Find where the given text appears and provide that cell's center as [X, Y] coordinate. 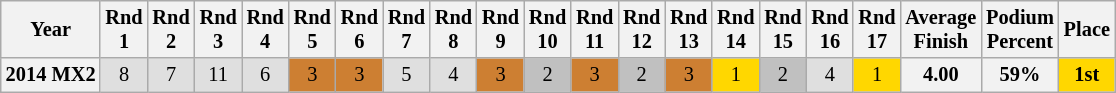
Rnd16 [830, 29]
Rnd15 [782, 29]
59% [1020, 75]
Rnd4 [266, 29]
4.00 [942, 75]
Rnd3 [218, 29]
Rnd6 [360, 29]
Rnd9 [500, 29]
Place [1087, 29]
Rnd13 [688, 29]
Rnd8 [454, 29]
AverageFinish [942, 29]
Rnd10 [548, 29]
Rnd2 [172, 29]
6 [266, 75]
Rnd12 [642, 29]
Rnd14 [736, 29]
2014 MX2 [51, 75]
11 [218, 75]
8 [124, 75]
7 [172, 75]
Rnd11 [594, 29]
Rnd17 [876, 29]
Rnd7 [406, 29]
Year [51, 29]
Rnd1 [124, 29]
1st [1087, 75]
Rnd5 [312, 29]
PodiumPercent [1020, 29]
5 [406, 75]
